Identify which cell holds the provided text, then report its (x, y) central coordinate. 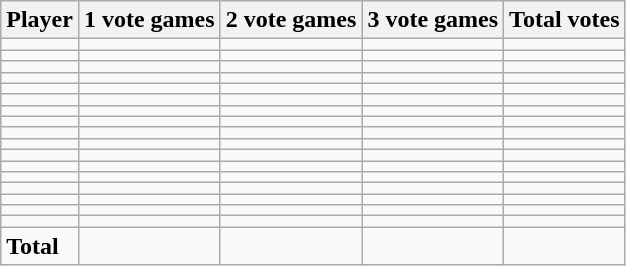
Total votes (565, 20)
Total (40, 246)
1 vote games (149, 20)
3 vote games (433, 20)
Player (40, 20)
2 vote games (291, 20)
